Identify which cell holds the provided text, then report its (X, Y) central coordinate. 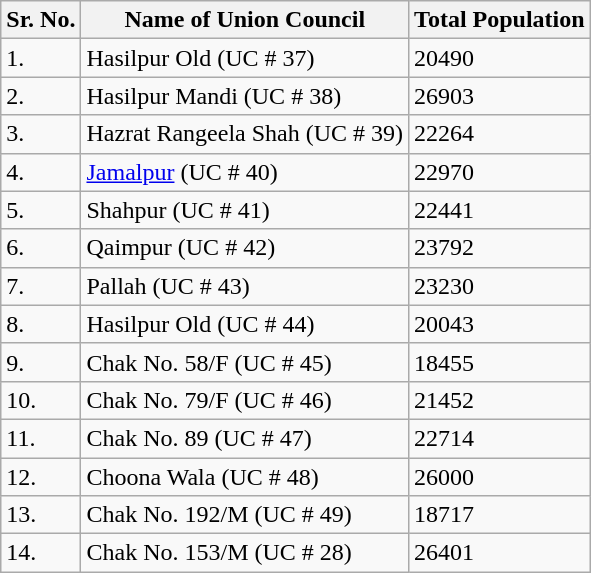
8. (41, 324)
21452 (500, 400)
22970 (500, 172)
Choona Wala (UC # 48) (245, 477)
Sr. No. (41, 20)
Qaimpur (UC # 42) (245, 248)
23230 (500, 286)
Shahpur (UC # 41) (245, 210)
Jamalpur (UC # 40) (245, 172)
Hasilpur Old (UC # 37) (245, 58)
2. (41, 96)
Hazrat Rangeela Shah (UC # 39) (245, 134)
Hasilpur Old (UC # 44) (245, 324)
13. (41, 515)
3. (41, 134)
22264 (500, 134)
Chak No. 89 (UC # 47) (245, 438)
22714 (500, 438)
Hasilpur Mandi (UC # 38) (245, 96)
5. (41, 210)
Pallah (UC # 43) (245, 286)
20490 (500, 58)
23792 (500, 248)
7. (41, 286)
Total Population (500, 20)
20043 (500, 324)
Chak No. 79/F (UC # 46) (245, 400)
26401 (500, 553)
26000 (500, 477)
26903 (500, 96)
18455 (500, 362)
Chak No. 58/F (UC # 45) (245, 362)
9. (41, 362)
4. (41, 172)
22441 (500, 210)
Chak No. 153/M (UC # 28) (245, 553)
12. (41, 477)
14. (41, 553)
10. (41, 400)
Name of Union Council (245, 20)
18717 (500, 515)
Chak No. 192/M (UC # 49) (245, 515)
6. (41, 248)
1. (41, 58)
11. (41, 438)
